Find where the given text appears and provide that cell's center as [X, Y] coordinate. 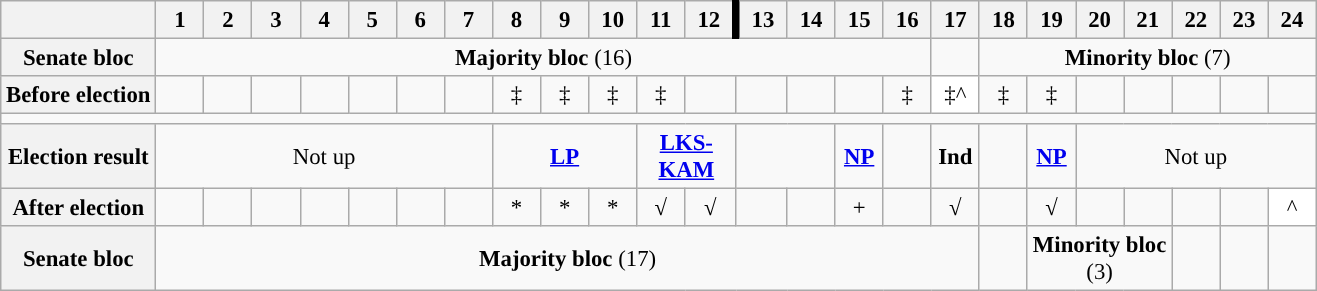
14 [811, 20]
‡^ [955, 95]
19 [1051, 20]
1 [180, 20]
Minority bloc (3) [1099, 258]
^ [1292, 208]
9 [565, 20]
Ind [955, 156]
18 [1003, 20]
13 [762, 20]
8 [516, 20]
12 [710, 20]
4 [324, 20]
6 [420, 20]
10 [613, 20]
20 [1100, 20]
15 [859, 20]
11 [661, 20]
After election [78, 208]
17 [955, 20]
5 [372, 20]
21 [1148, 20]
Before election [78, 95]
23 [1244, 20]
16 [907, 20]
24 [1292, 20]
Majority bloc (16) [544, 58]
Election result [78, 156]
22 [1196, 20]
Majority bloc (17) [568, 258]
2 [228, 20]
LP [564, 156]
+ [859, 208]
7 [468, 20]
3 [276, 20]
LKS-KAM [686, 156]
Minority bloc (7) [1148, 58]
